Locate the cell with the specified text and output its (x, y) center coordinate. 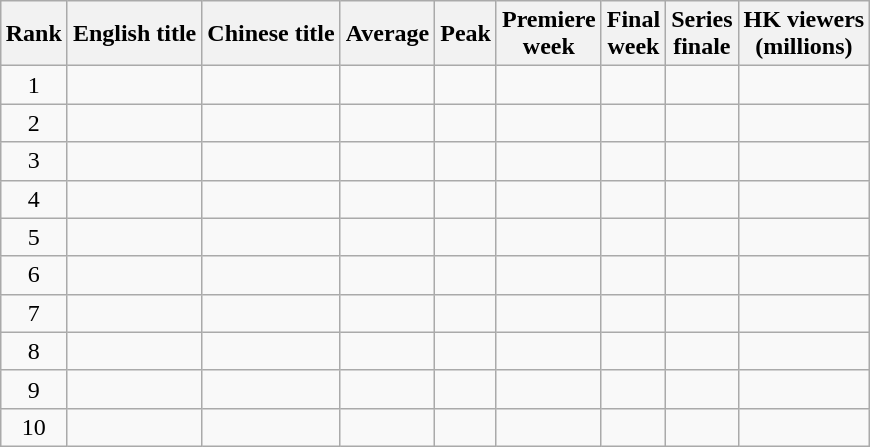
1 (34, 85)
7 (34, 313)
HK viewers(millions) (804, 34)
English title (134, 34)
5 (34, 237)
Finalweek (633, 34)
4 (34, 199)
8 (34, 351)
2 (34, 123)
Chinese title (271, 34)
10 (34, 427)
3 (34, 161)
Peak (466, 34)
9 (34, 389)
Seriesfinale (702, 34)
Average (388, 34)
Rank (34, 34)
6 (34, 275)
Premiereweek (548, 34)
